Search for the cell housing the specified text and yield its (x, y) center coordinate. 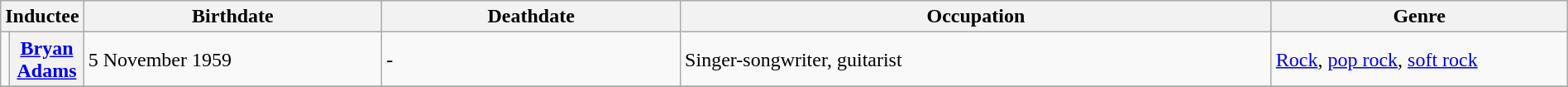
Singer-songwriter, guitarist (976, 60)
Inductee (42, 17)
Deathdate (531, 17)
5 November 1959 (233, 60)
Birthdate (233, 17)
Occupation (976, 17)
Genre (1419, 17)
- (531, 60)
Rock, pop rock, soft rock (1419, 60)
Bryan Adams (46, 60)
